For the text-containing cell, return its midpoint in [X, Y] coordinate format. 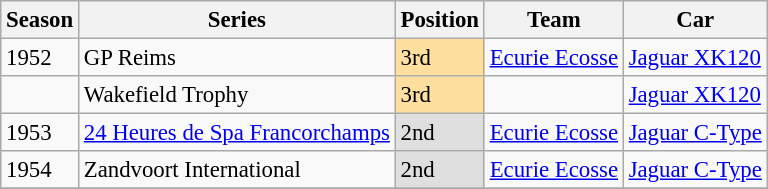
Season [40, 20]
Car [695, 20]
Zandvoort International [236, 170]
Team [554, 20]
Wakefield Trophy [236, 95]
24 Heures de Spa Francorchamps [236, 133]
1954 [40, 170]
1953 [40, 133]
Series [236, 20]
Position [440, 20]
1952 [40, 58]
GP Reims [236, 58]
